Determine the [X, Y] coordinate at the center of the cell enclosing the given text.  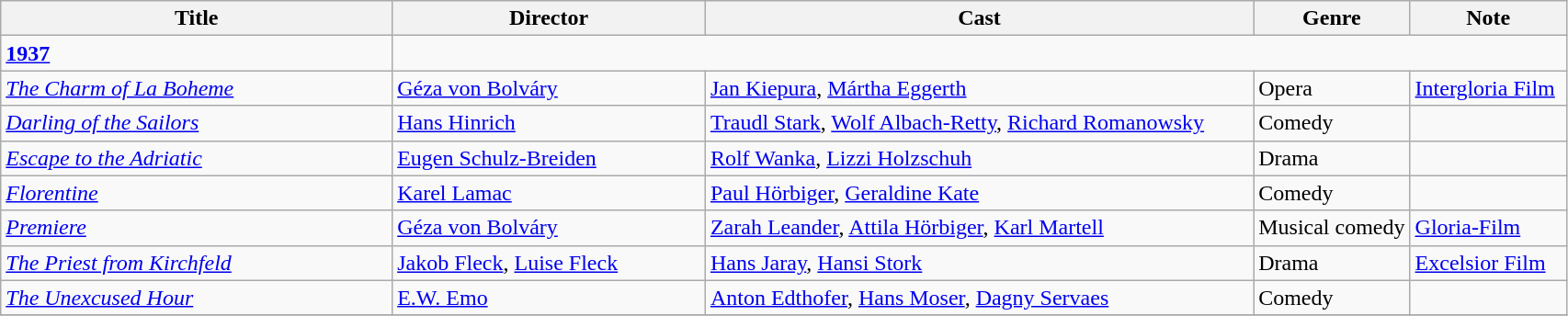
Darling of the Sailors [197, 123]
Musical comedy [1332, 228]
Jan Kiepura, Mártha Eggerth [979, 88]
Title [197, 18]
Gloria-Film [1488, 228]
Hans Jaray, Hansi Stork [979, 263]
The Charm of La Boheme [197, 88]
Karel Lamac [550, 193]
The Priest from Kirchfeld [197, 263]
Opera [1332, 88]
Intergloria Film [1488, 88]
Rolf Wanka, Lizzi Holzschuh [979, 158]
Genre [1332, 18]
The Unexcused Hour [197, 298]
Jakob Fleck, Luise Fleck [550, 263]
Premiere [197, 228]
Eugen Schulz-Breiden [550, 158]
Zarah Leander, Attila Hörbiger, Karl Martell [979, 228]
Excelsior Film [1488, 263]
Traudl Stark, Wolf Albach-Retty, Richard Romanowsky [979, 123]
Florentine [197, 193]
Note [1488, 18]
Anton Edthofer, Hans Moser, Dagny Servaes [979, 298]
Cast [979, 18]
Escape to the Adriatic [197, 158]
Paul Hörbiger, Geraldine Kate [979, 193]
1937 [197, 53]
E.W. Emo [550, 298]
Hans Hinrich [550, 123]
Director [550, 18]
